Output the [x, y] coordinate of the center of the cell containing the given text.  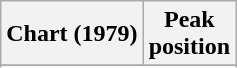
Peak position [189, 34]
Chart (1979) [72, 34]
